Identify which cell holds the provided text, then report its [X, Y] central coordinate. 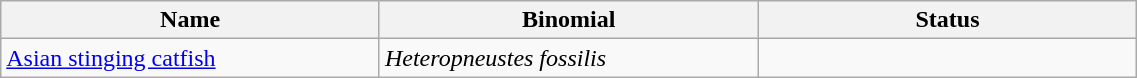
Status [948, 20]
Heteropneustes fossilis [568, 58]
Binomial [568, 20]
Asian stinging catfish [190, 58]
Name [190, 20]
